Pinpoint the cell where the given text exists, returning its (X, Y) midpoint coordinate. 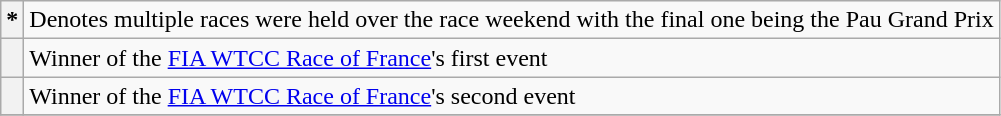
Winner of the FIA WTCC Race of France's first event (512, 58)
Winner of the FIA WTCC Race of France's second event (512, 96)
* (12, 20)
Denotes multiple races were held over the race weekend with the final one being the Pau Grand Prix (512, 20)
